Scan for the cell matching the given text and deliver its (X, Y) coordinate at center. 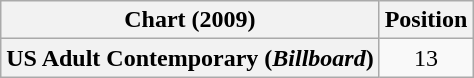
Chart (2009) (190, 20)
Position (426, 20)
US Adult Contemporary (Billboard) (190, 58)
13 (426, 58)
